Return the (x, y) coordinate for the center point of the cell that contains the specified text.  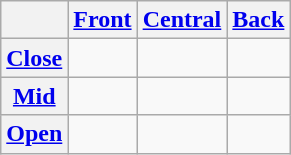
Open (34, 134)
Mid (34, 96)
Central (182, 20)
Back (258, 20)
Close (34, 58)
Front (102, 20)
